Find where the given text appears and provide that cell's center as [X, Y] coordinate. 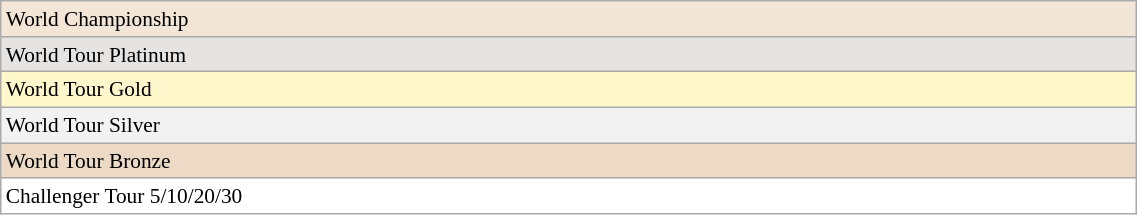
World Championship [569, 19]
World Tour Bronze [569, 161]
World Tour Gold [569, 90]
World Tour Platinum [569, 55]
World Tour Silver [569, 126]
Challenger Tour 5/10/20/30 [569, 197]
